Output the [X, Y] coordinate of the center of the cell containing the given text.  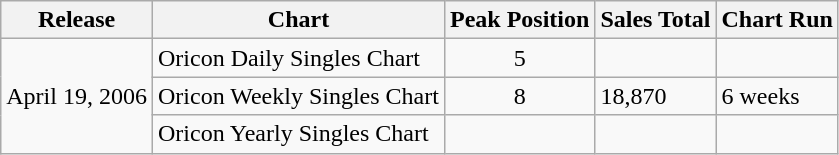
Release [77, 20]
Sales Total [656, 20]
6 weeks [777, 96]
5 [519, 58]
April 19, 2006 [77, 96]
Oricon Daily Singles Chart [298, 58]
Peak Position [519, 20]
Chart [298, 20]
Oricon Weekly Singles Chart [298, 96]
18,870 [656, 96]
8 [519, 96]
Chart Run [777, 20]
Oricon Yearly Singles Chart [298, 134]
